Extract the [x, y] coordinate from the center of the cell holding the provided text.  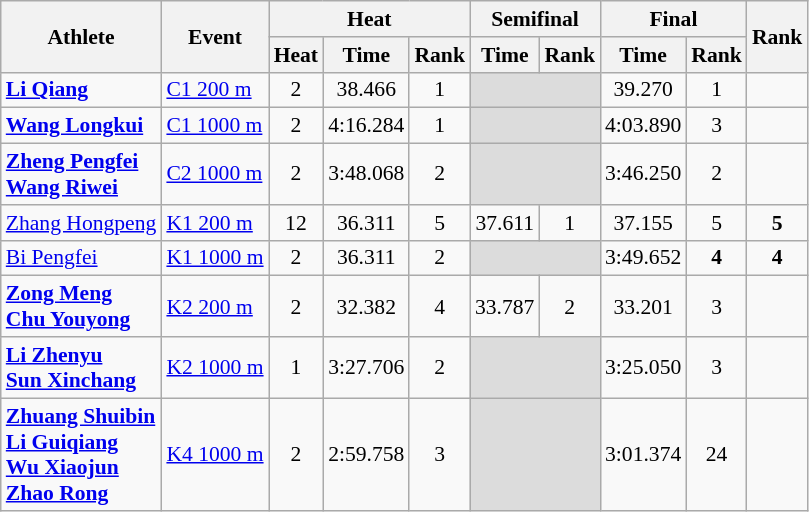
Event [214, 36]
K1 1000 m [214, 258]
Zhang Hongpeng [82, 223]
Bi Pengfei [82, 258]
12 [296, 223]
3:49.652 [643, 258]
2:59.758 [366, 454]
3:25.050 [643, 368]
C2 1000 m [214, 174]
3:48.068 [366, 174]
K2 200 m [214, 306]
Li Qiang [82, 90]
4:16.284 [366, 126]
K4 1000 m [214, 454]
38.466 [366, 90]
33.787 [504, 306]
Athlete [82, 36]
33.201 [643, 306]
Wang Longkui [82, 126]
C1 200 m [214, 90]
Li ZhenyuSun Xinchang [82, 368]
24 [716, 454]
37.611 [504, 223]
Final [674, 19]
K1 200 m [214, 223]
K2 1000 m [214, 368]
3:27.706 [366, 368]
4:03.890 [643, 126]
Zheng PengfeiWang Riwei [82, 174]
32.382 [366, 306]
39.270 [643, 90]
Semifinal [535, 19]
Zhuang ShuibinLi GuiqiangWu XiaojunZhao Rong [82, 454]
3:01.374 [643, 454]
C1 1000 m [214, 126]
Zong MengChu Youyong [82, 306]
3:46.250 [643, 174]
37.155 [643, 223]
